Return [x, y] of the center of cell containing provided text 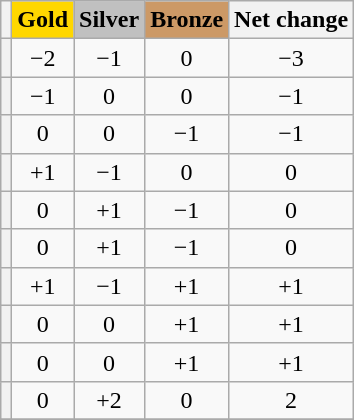
Gold [43, 20]
+2 [110, 400]
Bronze [187, 20]
−3 [292, 58]
−2 [43, 58]
Silver [110, 20]
2 [292, 400]
Net change [292, 20]
